Return (x, y) of the center of cell containing provided text 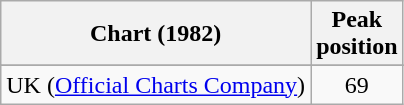
UK (Official Charts Company) (156, 85)
Peakposition (357, 34)
69 (357, 85)
Chart (1982) (156, 34)
